Provide the (X, Y) coordinate of the cell's center where the given text is located.  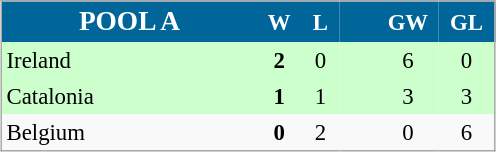
W (280, 22)
Catalonia (129, 96)
GL (467, 22)
Belgium (129, 132)
GW (408, 22)
Ireland (129, 60)
L (321, 22)
POOL A (129, 22)
